Detect which cell encompasses the target text, then output its (x, y) center coordinate. 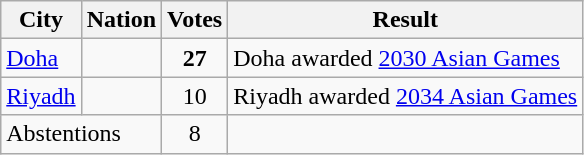
Riyadh (41, 96)
Abstentions (82, 134)
Nation (121, 20)
10 (195, 96)
27 (195, 58)
Doha (41, 58)
City (41, 20)
Votes (195, 20)
8 (195, 134)
Result (406, 20)
Riyadh awarded 2034 Asian Games (406, 96)
Doha awarded 2030 Asian Games (406, 58)
